Find where the given text appears and provide that cell's center as (x, y) coordinate. 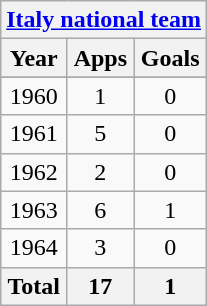
1961 (34, 134)
17 (100, 286)
2 (100, 172)
Total (34, 286)
Goals (170, 58)
6 (100, 210)
5 (100, 134)
1964 (34, 248)
3 (100, 248)
1963 (34, 210)
1962 (34, 172)
Year (34, 58)
Apps (100, 58)
Italy national team (104, 20)
1960 (34, 96)
